From the cell containing the given text, extract its center point as [X, Y] coordinate. 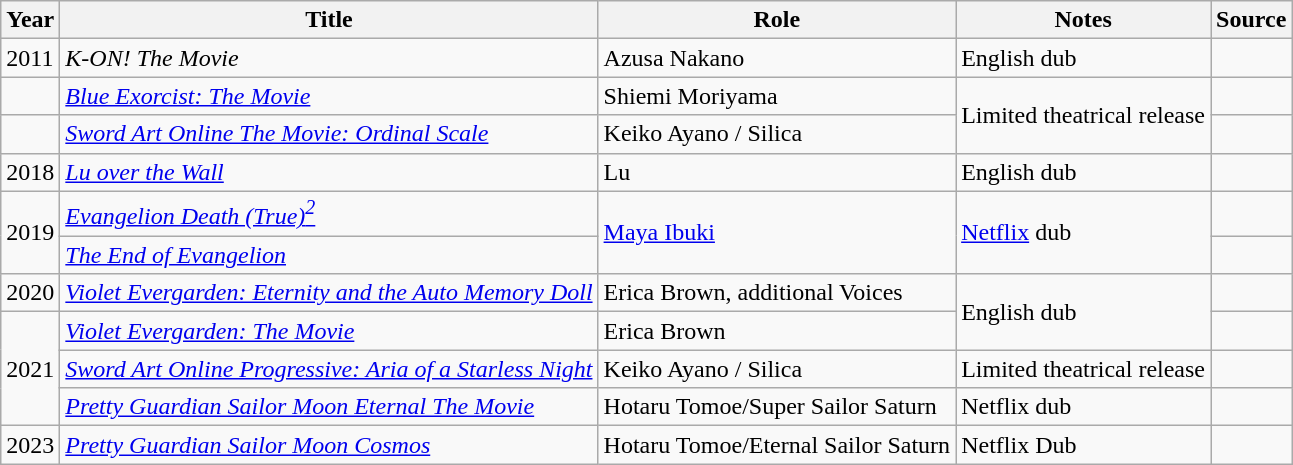
2019 [30, 232]
2018 [30, 172]
Notes [1084, 20]
K-ON! The Movie [329, 58]
Evangelion Death (True)2 [329, 214]
Erica Brown [777, 331]
2020 [30, 293]
Netflix Dub [1084, 445]
2023 [30, 445]
Pretty Guardian Sailor Moon Eternal The Movie [329, 407]
Source [1252, 20]
Blue Exorcist: The Movie [329, 96]
Sword Art Online Progressive: Aria of a Starless Night [329, 369]
Violet Evergarden: The Movie [329, 331]
Shiemi Moriyama [777, 96]
Year [30, 20]
Lu [777, 172]
Hotaru Tomoe/Super Sailor Saturn [777, 407]
Erica Brown, additional Voices [777, 293]
Azusa Nakano [777, 58]
2021 [30, 369]
Title [329, 20]
2011 [30, 58]
Pretty Guardian Sailor Moon Cosmos [329, 445]
Maya Ibuki [777, 232]
Sword Art Online The Movie: Ordinal Scale [329, 134]
Role [777, 20]
Hotaru Tomoe/Eternal Sailor Saturn [777, 445]
Lu over the Wall [329, 172]
The End of Evangelion [329, 255]
Violet Evergarden: Eternity and the Auto Memory Doll [329, 293]
